Identify which cell holds the provided text, then report its (x, y) central coordinate. 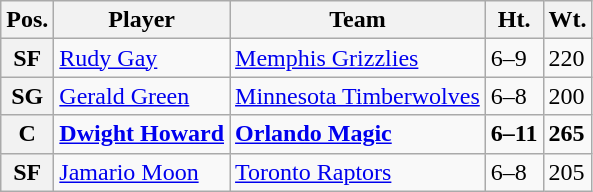
Rudy Gay (142, 58)
Team (358, 20)
6–11 (514, 134)
Player (142, 20)
C (28, 134)
SG (28, 96)
Ht. (514, 20)
265 (568, 134)
200 (568, 96)
Toronto Raptors (358, 172)
6–9 (514, 58)
220 (568, 58)
Gerald Green (142, 96)
Wt. (568, 20)
Minnesota Timberwolves (358, 96)
Orlando Magic (358, 134)
205 (568, 172)
Memphis Grizzlies (358, 58)
Dwight Howard (142, 134)
Jamario Moon (142, 172)
Pos. (28, 20)
